From the cell containing the given text, extract its center point as (x, y) coordinate. 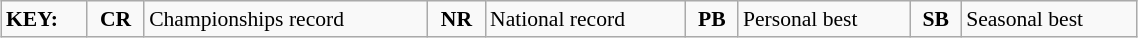
PB (712, 19)
KEY: (44, 19)
Seasonal best (1049, 19)
CR (116, 19)
Championships record (286, 19)
SB (936, 19)
Personal best (824, 19)
NR (456, 19)
National record (586, 19)
